Provide the [x, y] coordinate of the cell's center where the given text is located.  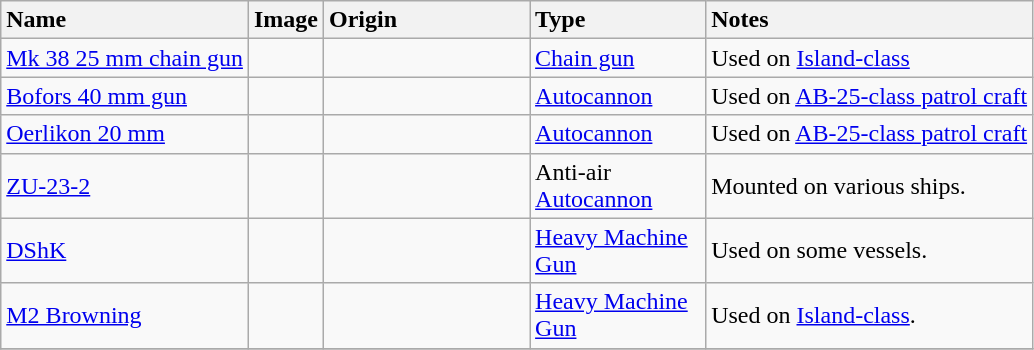
Bofors 40 mm gun [125, 96]
Name [125, 20]
Anti-air Autocannon [618, 186]
Type [618, 20]
DShK [125, 250]
Notes [870, 20]
Origin [427, 20]
Used on Island-class. [870, 316]
Chain gun [618, 58]
Used on some vessels. [870, 250]
M2 Browning [125, 316]
Mounted on various ships. [870, 186]
ZU-23-2 [125, 186]
Image [286, 20]
Oerlikon 20 mm [125, 134]
Used on Island-class [870, 58]
Mk 38 25 mm chain gun [125, 58]
